Search for the cell housing the specified text and yield its [X, Y] center coordinate. 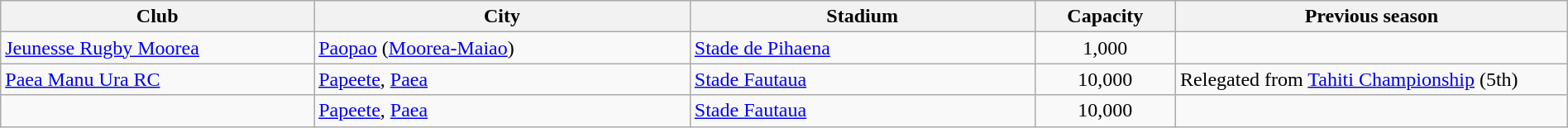
Paopao (Moorea-Maiao) [503, 48]
Previous season [1372, 17]
1,000 [1105, 48]
City [503, 17]
Stade de Pihaena [862, 48]
Capacity [1105, 17]
Jeunesse Rugby Moorea [157, 48]
Stadium [862, 17]
Club [157, 17]
Paea Manu Ura RC [157, 79]
Relegated from Tahiti Championship (5th) [1372, 79]
